Determine the (x, y) coordinate at the center of the cell enclosing the given text.  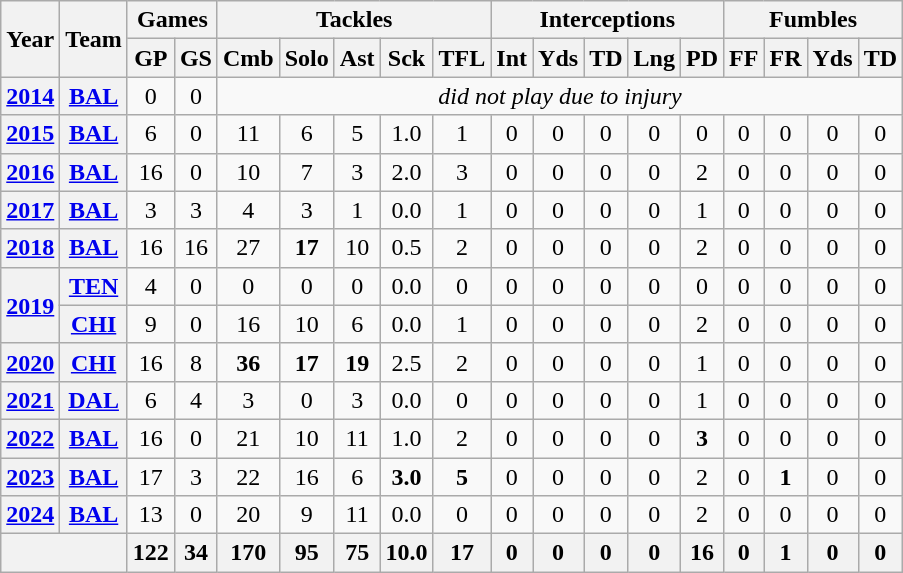
Solo (306, 58)
2016 (30, 172)
Year (30, 39)
2015 (30, 134)
170 (248, 553)
Ast (357, 58)
DAL (94, 400)
TEN (94, 286)
8 (196, 362)
Fumbles (814, 20)
Team (94, 39)
27 (248, 248)
36 (248, 362)
2014 (30, 96)
7 (306, 172)
20 (248, 515)
10.0 (406, 553)
2020 (30, 362)
13 (150, 515)
3.0 (406, 477)
75 (357, 553)
2023 (30, 477)
2018 (30, 248)
Sck (406, 58)
TFL (462, 58)
19 (357, 362)
Interceptions (608, 20)
34 (196, 553)
122 (150, 553)
2022 (30, 438)
did not play due to injury (560, 96)
Tackles (354, 20)
2.5 (406, 362)
PD (702, 58)
2024 (30, 515)
Lng (654, 58)
Int (512, 58)
95 (306, 553)
0.5 (406, 248)
GS (196, 58)
Cmb (248, 58)
GP (150, 58)
22 (248, 477)
2019 (30, 305)
Games (172, 20)
2.0 (406, 172)
21 (248, 438)
2021 (30, 400)
FR (786, 58)
FF (744, 58)
2017 (30, 210)
